Scan for the cell matching the given text and deliver its [x, y] coordinate at center. 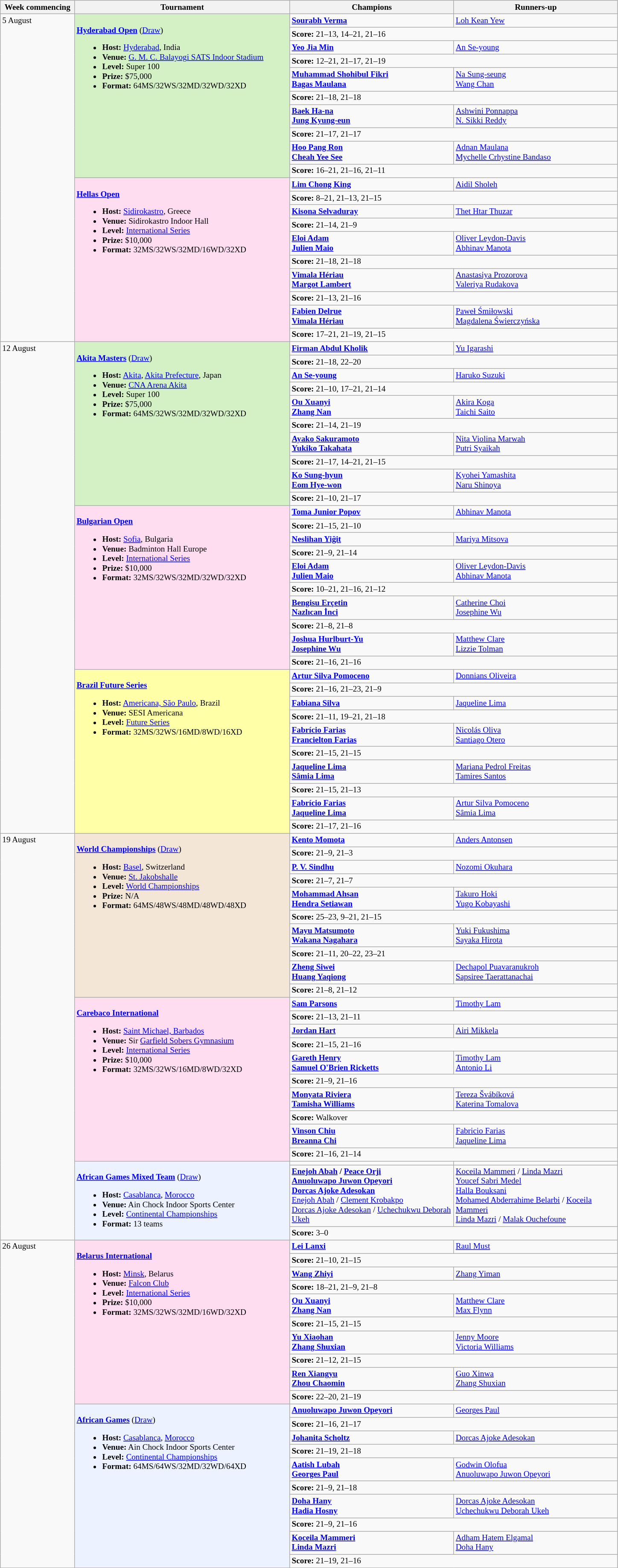
Score: 21–14, 21–9 [454, 225]
Aatish Lubah Georges Paul [372, 1469]
Dechapol Puavaranukroh Sapsiree Taerattanachai [536, 972]
Score: 25–23, 9–21, 21–15 [454, 917]
Score: 21–17, 14–21, 21–15 [454, 462]
Hellas OpenHost: Sidirokastro, GreeceVenue: Sidirokastro Indoor HallLevel: International SeriesPrize: $10,000Format: 32MS/32WS/32MD/16WD/32XD [182, 260]
Hoo Pang Ron Cheah Yee See [372, 152]
Score: 21–9, 21–14 [454, 553]
Matthew Clare Lizzie Tolman [536, 644]
Score: 21–19, 21–16 [454, 1561]
12 August [38, 587]
Score: 18–21, 21–9, 21–8 [454, 1287]
Abhinav Manota [536, 512]
Score: 8–21, 21–13, 21–15 [454, 198]
Jordan Hart [372, 1031]
Score: 21–16, 21–23, 21–9 [454, 689]
Matthew Clare Max Flynn [536, 1305]
Fabien Delrue Vimala Hériau [372, 316]
Godwin Olofua Anuoluwapo Juwon Opeyori [536, 1469]
Neslihan Yiğit [372, 539]
Doha Hany Hadia Hosny [372, 1506]
Nita Violina Marwah Putri Syaikah [536, 444]
Runners-up [536, 7]
Joshua Hurlburt-Yu Josephine Wu [372, 644]
Yu Xiaohan Zhang Shuxian [372, 1342]
Johanita Scholtz [372, 1438]
Sourabh Verma [372, 20]
Score: 3–0 [454, 1233]
Jaqueline Lima [536, 703]
African Games (Draw)Host: Casablanca, MoroccoVenue: Ain Chock Indoor Sports CenterLevel: Continental ChampionshipsFormat: 64MS/64WS/32MD/32WD/64XD [182, 1486]
Score: 21–15, 21–13 [454, 790]
Score: 21–10, 21–17 [454, 499]
Score: 21–15, 21–16 [454, 1045]
Bengisu Erçetin Nazlıcan İnci [372, 607]
Score: 21–9, 21–3 [454, 853]
Mariya Mitsova [536, 539]
Fabiana Silva [372, 703]
Raul Must [536, 1247]
Kyohei Yamashita Naru Shinoya [536, 480]
Donnians Oliveira [536, 676]
Zhang Yiman [536, 1274]
Airi Mikkela [536, 1031]
Score: 21–17, 21–17 [454, 134]
Score: 21–11, 20–22, 23–21 [454, 954]
Score: 21–18, 22–20 [454, 362]
Lim Chong King [372, 184]
Score: 17–21, 21–19, 21–15 [454, 335]
Akita Masters (Draw)Host: Akita, Akita Prefecture, JapanVenue: CNA Arena AkitaLevel: Super 100Prize: $75,000Format: 64MS/32WS/32MD/32WD/32XD [182, 423]
Gareth Henry Samuel O'Brien Ricketts [372, 1063]
Kento Momota [372, 840]
Dorcas Ajoke Adesokan Uchechukwu Deborah Ukeh [536, 1506]
Haruko Suzuki [536, 375]
Score: 21–11, 19–21, 21–18 [454, 717]
Guo Xinwa Zhang Shuxian [536, 1379]
Timothy Lam Antonio Li [536, 1063]
Adnan Maulana Mychelle Crhystine Bandaso [536, 152]
Timothy Lam [536, 1004]
Na Sung-seung Wang Chan [536, 79]
Koceila Mammeri / Linda Mazri Youcef Sabri Medel Halla Bouksani Mohamed Abderrahime Belarbi / Koceila Mammeri Linda Mazri / Malak Ouchefoune [536, 1196]
Score: 21–14, 21–19 [454, 426]
Anastasiya Prozorova Valeriya Rudakova [536, 280]
Score: 21–12, 21–15 [454, 1361]
Score: 21–15, 21–10 [454, 526]
Monyata Riviera Tamisha Williams [372, 1099]
Yeo Jia Min [372, 47]
Score: 21–13, 21–16 [454, 298]
Paweł Śmiłowski Magdalena Świerczyńska [536, 316]
Tournament [182, 7]
Week commencing [38, 7]
Ren Xiangyu Zhou Chaomin [372, 1379]
Score: 21–16, 21–17 [454, 1424]
Artur Silva Pomoceno [372, 676]
Score: 21–13, 21–11 [454, 1017]
Baek Ha-na Jung Kyung-eun [372, 116]
Muhammad Shohibul Fikri Bagas Maulana [372, 79]
Anders Antonsen [536, 840]
Ayako Sakuramoto Yukiko Takahata [372, 444]
Bulgarian OpenHost: Sofia, BulgariaVenue: Badminton Hall EuropeLevel: International SeriesPrize: $10,000Format: 32MS/32WS/32MD/32WD/32XD [182, 587]
Yuki Fukushima Sayaka Hirota [536, 935]
Score: 22–20, 21–19 [454, 1397]
Catherine Choi Josephine Wu [536, 607]
Score: 10–21, 21–16, 21–12 [454, 590]
Loh Kean Yew [536, 20]
P. V. Sindhu [372, 867]
Score: 21–10, 21–15 [454, 1260]
Adham Hatem Elgamal Doha Hany [536, 1542]
Aidil Sholeh [536, 184]
Sam Parsons [372, 1004]
Fabrício Farias Jaqueline Lima [372, 808]
Georges Paul [536, 1410]
Score: 21–17, 21–16 [454, 826]
Score: 21–10, 17–21, 21–14 [454, 389]
Vinson Chiu Breanna Chi [372, 1136]
Artur Silva Pomoceno Sâmia Lima [536, 808]
Dorcas Ajoke Adesokan [536, 1438]
Nicolás Oliva Santiago Otero [536, 735]
Ashwini Ponnappa N. Sikki Reddy [536, 116]
Score: 21–8, 21–8 [454, 626]
Mariana Pedrol Freitas Tamires Santos [536, 771]
Tereza Švábíková Katerina Tomalova [536, 1099]
Lei Lanxi [372, 1247]
African Games Mixed Team (Draw)Host: Casablanca, MoroccoVenue: Ain Chock Indoor Sports CenterLevel: Continental ChampionshipsFormat: 13 teams [182, 1200]
Kisona Selvaduray [372, 211]
World Championships (Draw)Host: Basel, SwitzerlandVenue: St. JakobshalleLevel: World ChampionshipsPrize: N/AFormat: 64MS/48WS/48MD/48WD/48XD [182, 915]
Firman Abdul Kholik [372, 348]
Fabricio Farias Jaqueline Lima [536, 1136]
Ko Sung-hyun Eom Hye-won [372, 480]
Yu Igarashi [536, 348]
26 August [38, 1404]
Vimala Hériau Margot Lambert [372, 280]
Champions [372, 7]
Takuro Hoki Yugo Kobayashi [536, 899]
Akira Koga Taichi Saito [536, 407]
Jenny Moore Victoria Williams [536, 1342]
Mayu Matsumoto Wakana Nagahara [372, 935]
Belarus InternationalHost: Minsk, BelarusVenue: Falcon ClubLevel: International SeriesPrize: $10,000Format: 32MS/32WS/32MD/16WD/32XD [182, 1322]
Wang Zhiyi [372, 1274]
Hyderabad Open (Draw)Host: Hyderabad, IndiaVenue: G. M. C. Balayogi SATS Indoor StadiumLevel: Super 100Prize: $75,000Format: 64MS/32WS/32MD/32WD/32XD [182, 96]
Mohammad Ahsan Hendra Setiawan [372, 899]
Fabrício Farias Francielton Farias [372, 735]
Score: 21–7, 21–7 [454, 881]
Koceila Mammeri Linda Mazri [372, 1542]
Toma Junior Popov [372, 512]
Thet Htar Thuzar [536, 211]
Brazil Future SeriesHost: Americana, São Paulo, BrazilVenue: SESI AmericanaLevel: Future SeriesFormat: 32MS/32WS/16MD/8WD/16XD [182, 751]
Score: 16–21, 21–16, 21–11 [454, 171]
Zheng Siwei Huang Yaqiong [372, 972]
Score: 12–21, 21–17, 21–19 [454, 61]
5 August [38, 178]
Anuoluwapo Juwon Opeyori [372, 1410]
Score: 21–13, 14–21, 21–16 [454, 34]
Nozomi Okuhara [536, 867]
Score: 21–8, 21–12 [454, 990]
Jaqueline Lima Sâmia Lima [372, 771]
Score: 21–19, 21–18 [454, 1451]
19 August [38, 1037]
Score: 21–16, 21–16 [454, 663]
Score: 21–16, 21–14 [454, 1154]
Score: 21–9, 21–18 [454, 1488]
Score: Walkover [454, 1118]
